From the cell containing the given text, extract its center point as [x, y] coordinate. 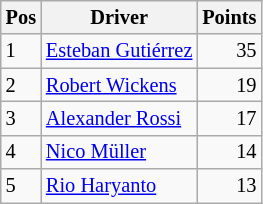
Pos [21, 17]
2 [21, 85]
Rio Haryanto [119, 186]
35 [229, 51]
5 [21, 186]
Points [229, 17]
14 [229, 152]
17 [229, 118]
13 [229, 186]
Robert Wickens [119, 85]
1 [21, 51]
3 [21, 118]
Nico Müller [119, 152]
Alexander Rossi [119, 118]
Driver [119, 17]
4 [21, 152]
19 [229, 85]
Esteban Gutiérrez [119, 51]
